Return the [x, y] coordinate for the center point of the cell that contains the specified text.  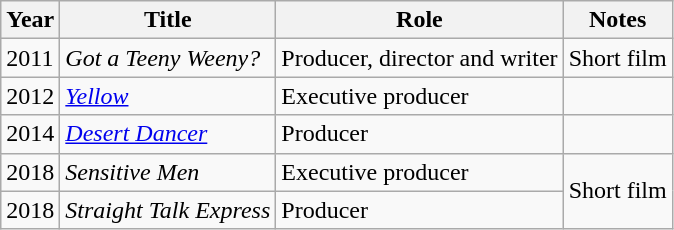
Got a Teeny Weeny? [168, 58]
Notes [618, 20]
Yellow [168, 96]
Sensitive Men [168, 172]
Year [30, 20]
2012 [30, 96]
Producer, director and writer [420, 58]
Role [420, 20]
Desert Dancer [168, 134]
Straight Talk Express [168, 210]
Title [168, 20]
2014 [30, 134]
2011 [30, 58]
